For the text-containing cell, return its midpoint in (X, Y) coordinate format. 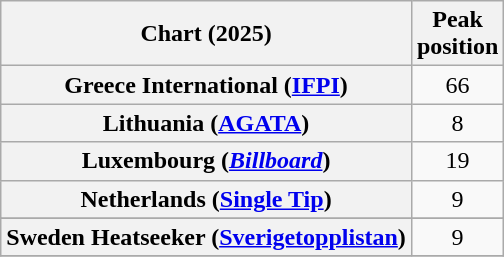
19 (457, 161)
Netherlands (Single Tip) (206, 199)
Lithuania (AGATA) (206, 123)
8 (457, 123)
Chart (2025) (206, 34)
66 (457, 85)
Luxembourg (Billboard) (206, 161)
Sweden Heatseeker (Sverigetopplistan) (206, 237)
Greece International (IFPI) (206, 85)
Peakposition (457, 34)
